Find where the given text appears and provide that cell's center as [x, y] coordinate. 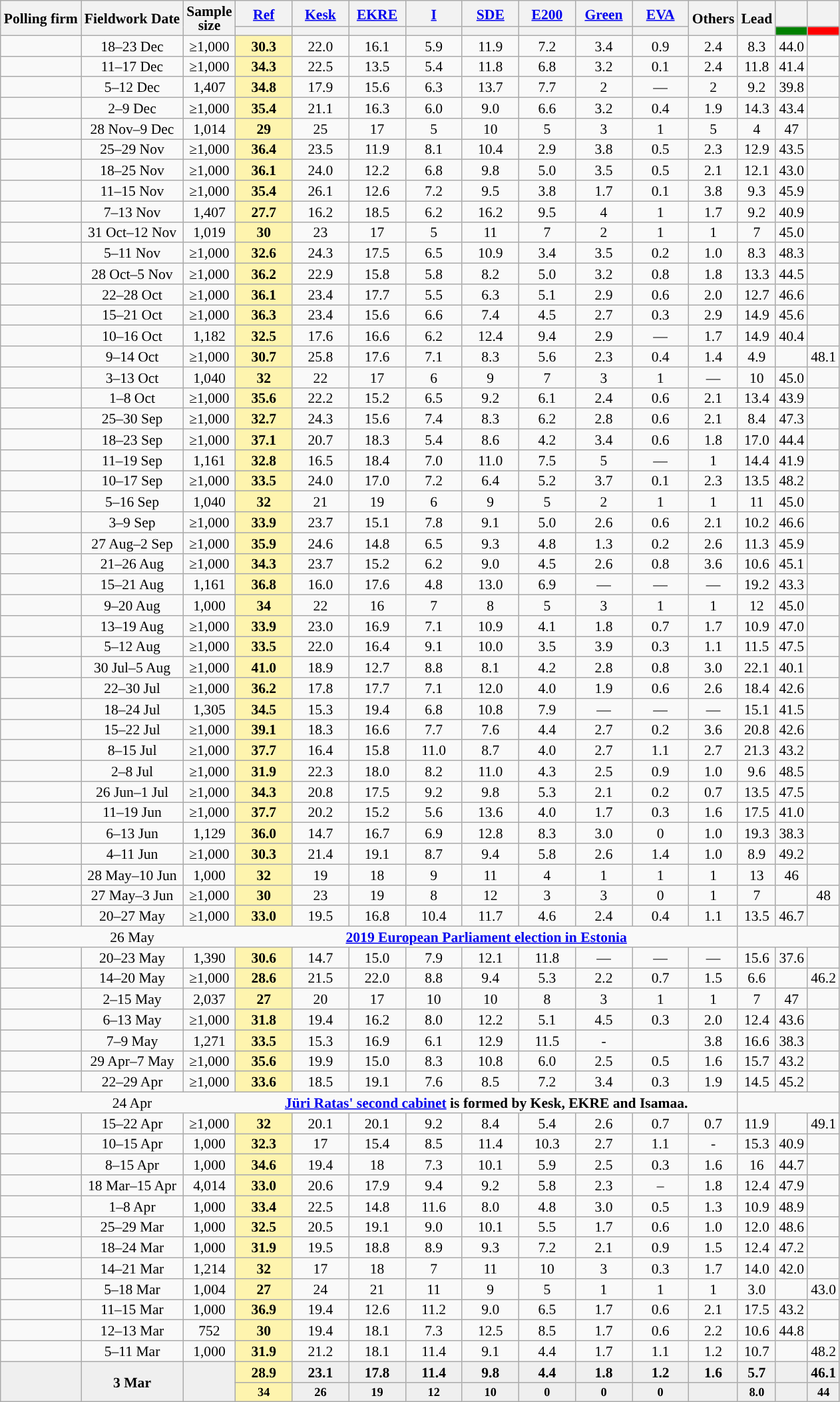
12.5 [490, 1330]
25.8 [321, 357]
25–29 Mar [132, 1226]
28 Nov–9 Dec [132, 129]
10–15 Apr [132, 1144]
34.5 [264, 708]
7–9 May [132, 1040]
4.3 [547, 771]
14.4 [756, 461]
2–9 Dec [132, 108]
6–13 Jun [132, 833]
5–16 Sep [132, 502]
42.0 [791, 1269]
14.5 [756, 1082]
10–17 Sep [132, 481]
9–14 Oct [132, 357]
25–29 Nov [132, 149]
26 [321, 1392]
3.9 [603, 647]
32.3 [264, 1144]
23.0 [321, 626]
26 May [132, 937]
Green [603, 13]
34.6 [264, 1165]
1–8 Oct [132, 398]
7–13 Nov [132, 212]
1,014 [209, 129]
SDE [490, 13]
4.6 [547, 916]
32.7 [264, 419]
15.7 [756, 1061]
Kesk [321, 13]
47.9 [791, 1185]
3.7 [603, 481]
11.2 [434, 1310]
Polling firm [41, 18]
10.2 [756, 522]
11–17 Dec [132, 67]
16.8 [377, 916]
2–8 Jul [132, 771]
44.7 [791, 1165]
Ref [264, 13]
30.6 [264, 957]
48.5 [791, 771]
22–29 Apr [132, 1082]
30 Jul–5 Aug [132, 667]
47.2 [791, 1248]
E200 [547, 13]
2,037 [209, 999]
15–21 Aug [132, 584]
11.6 [434, 1206]
5–12 Dec [132, 88]
Samplesize [209, 18]
22–30 Jul [132, 688]
47.0 [791, 626]
18 Mar–15 Apr [132, 1185]
18–24 Mar [132, 1248]
22.1 [756, 667]
31.8 [264, 1020]
8.6 [490, 439]
24 Apr [132, 1102]
3 Mar [132, 1382]
35.9 [264, 543]
14.0 [756, 1269]
13.0 [490, 584]
Jüri Ratas' second cabinet is formed by Kesk, EKRE and Isamaa. [487, 1102]
13.6 [490, 812]
20–23 May [132, 957]
EKRE [377, 13]
13.3 [756, 274]
14.3 [756, 108]
23.5 [321, 149]
19.3 [756, 833]
46.2 [823, 979]
23.1 [321, 1371]
9.6 [756, 771]
41.5 [791, 708]
16.1 [377, 45]
49.1 [823, 1124]
26.1 [321, 190]
20.5 [321, 1226]
41.4 [791, 67]
32.6 [264, 253]
Others [714, 18]
1,214 [209, 1269]
25–30 Sep [132, 419]
48.9 [791, 1206]
18.0 [377, 771]
27 May–3 Jun [132, 895]
4.9 [756, 357]
28.9 [264, 1371]
20 [321, 999]
14–20 May [132, 979]
44.4 [791, 439]
1,271 [209, 1040]
21.3 [756, 751]
5–11 Mar [132, 1351]
48.6 [791, 1226]
29 [264, 129]
32.8 [264, 461]
15–22 Jul [132, 730]
5.2 [547, 481]
– [660, 1185]
10.0 [490, 647]
9–20 Aug [132, 606]
13.7 [490, 88]
18–24 Jul [132, 708]
10.7 [756, 1351]
13.4 [756, 398]
6.4 [490, 481]
40.4 [791, 336]
12–13 Mar [132, 1330]
28 Oct–5 Nov [132, 274]
5–12 Aug [132, 647]
I [434, 13]
36.3 [264, 316]
8–15 Jul [132, 751]
28 May–10 Jun [132, 875]
12.8 [490, 833]
11–19 Jun [132, 812]
14–21 Mar [132, 1269]
43.4 [791, 108]
21–26 Aug [132, 563]
15–22 Apr [132, 1124]
20.7 [321, 439]
4,014 [209, 1185]
3–13 Oct [132, 377]
48.3 [791, 253]
22.2 [321, 398]
10.3 [547, 1144]
40.1 [791, 667]
7.0 [434, 461]
18–25 Nov [132, 170]
27 Aug–2 Sep [132, 543]
20.6 [321, 1185]
1,305 [209, 708]
1,019 [209, 232]
16.0 [321, 584]
13 [756, 875]
18–23 Sep [132, 439]
4.1 [547, 626]
16.7 [377, 833]
18.9 [321, 667]
36.8 [264, 584]
22–28 Oct [132, 294]
41.9 [791, 461]
21.5 [321, 979]
4–11 Jun [132, 853]
2–15 May [132, 999]
11.7 [490, 916]
20.2 [321, 812]
5–18 Mar [132, 1289]
36.0 [264, 833]
11.3 [756, 543]
1,129 [209, 833]
36.9 [264, 1310]
33.6 [264, 1082]
15–21 Oct [132, 316]
25 [321, 129]
11–19 Sep [132, 461]
24 [321, 1289]
752 [209, 1330]
43.9 [791, 398]
18–23 Dec [132, 45]
22.3 [321, 771]
22.9 [321, 274]
46.1 [823, 1371]
44.0 [791, 45]
19.2 [756, 584]
43.6 [791, 1020]
36.4 [264, 149]
21.2 [321, 1351]
6–13 May [132, 1020]
39.1 [264, 730]
5–11 Nov [132, 253]
8–15 Apr [132, 1165]
18.8 [377, 1248]
3–9 Sep [132, 522]
16.3 [377, 108]
47.3 [791, 419]
19.9 [321, 1061]
37.1 [264, 439]
2019 European Parliament election in Estonia [487, 937]
11–15 Nov [132, 190]
26 Jun–1 Jul [132, 792]
48.1 [823, 357]
46.7 [791, 916]
11–15 Mar [132, 1310]
7.5 [547, 461]
31 Oct–12 Nov [132, 232]
10–16 Oct [132, 336]
44.8 [791, 1330]
7.8 [434, 522]
1,390 [209, 957]
43.5 [791, 149]
13–19 Aug [132, 626]
37.6 [791, 957]
20–27 May [132, 916]
34.8 [264, 88]
46 [791, 875]
45.2 [791, 1082]
45.1 [791, 563]
1,004 [209, 1289]
21.1 [321, 108]
44 [823, 1392]
24.6 [321, 543]
21.4 [321, 853]
15.4 [377, 1144]
43.3 [791, 584]
Lead [756, 18]
EVA [660, 13]
30.7 [264, 357]
49.2 [791, 853]
39.8 [791, 88]
16.5 [321, 461]
28.6 [264, 979]
48 [823, 895]
5.7 [756, 1371]
1,182 [209, 336]
1–8 Apr [132, 1206]
44.5 [791, 274]
27.7 [264, 212]
33.4 [264, 1206]
45.6 [791, 316]
29 Apr–7 May [132, 1061]
Fieldwork Date [132, 18]
